Output the (X, Y) coordinate of the center of the cell containing the given text.  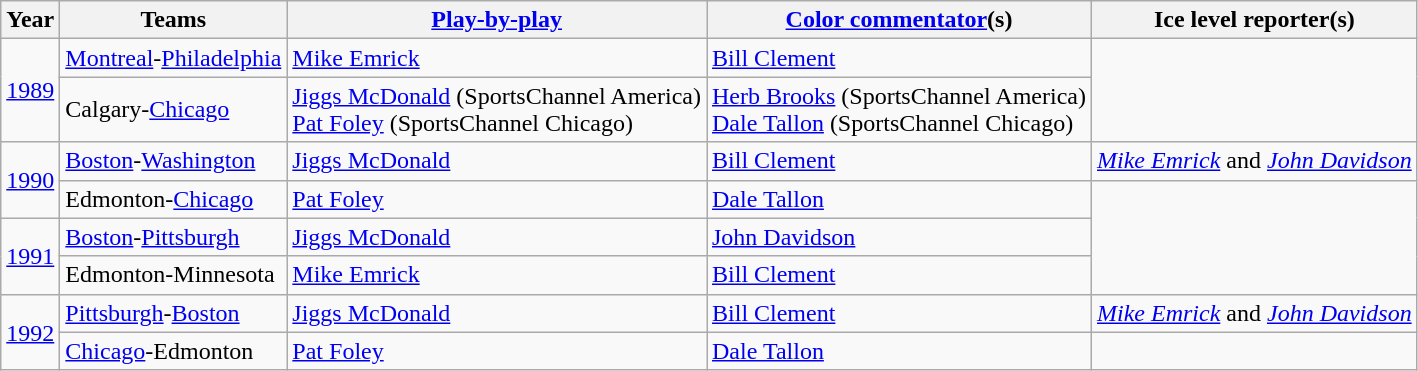
Pittsburgh-Boston (174, 313)
John Davidson (898, 237)
Herb Brooks (SportsChannel America)Dale Tallon (SportsChannel Chicago) (898, 110)
Ice level reporter(s) (1255, 20)
Teams (174, 20)
Color commentator(s) (898, 20)
1991 (30, 256)
Play-by-play (497, 20)
Edmonton-Minnesota (174, 275)
1990 (30, 180)
Chicago-Edmonton (174, 351)
Year (30, 20)
1989 (30, 90)
Boston-Pittsburgh (174, 237)
Calgary-Chicago (174, 110)
Montreal-Philadelphia (174, 58)
Boston-Washington (174, 161)
Edmonton-Chicago (174, 199)
1992 (30, 332)
Jiggs McDonald (SportsChannel America)Pat Foley (SportsChannel Chicago) (497, 110)
